Identify which cell holds the provided text, then report its (X, Y) central coordinate. 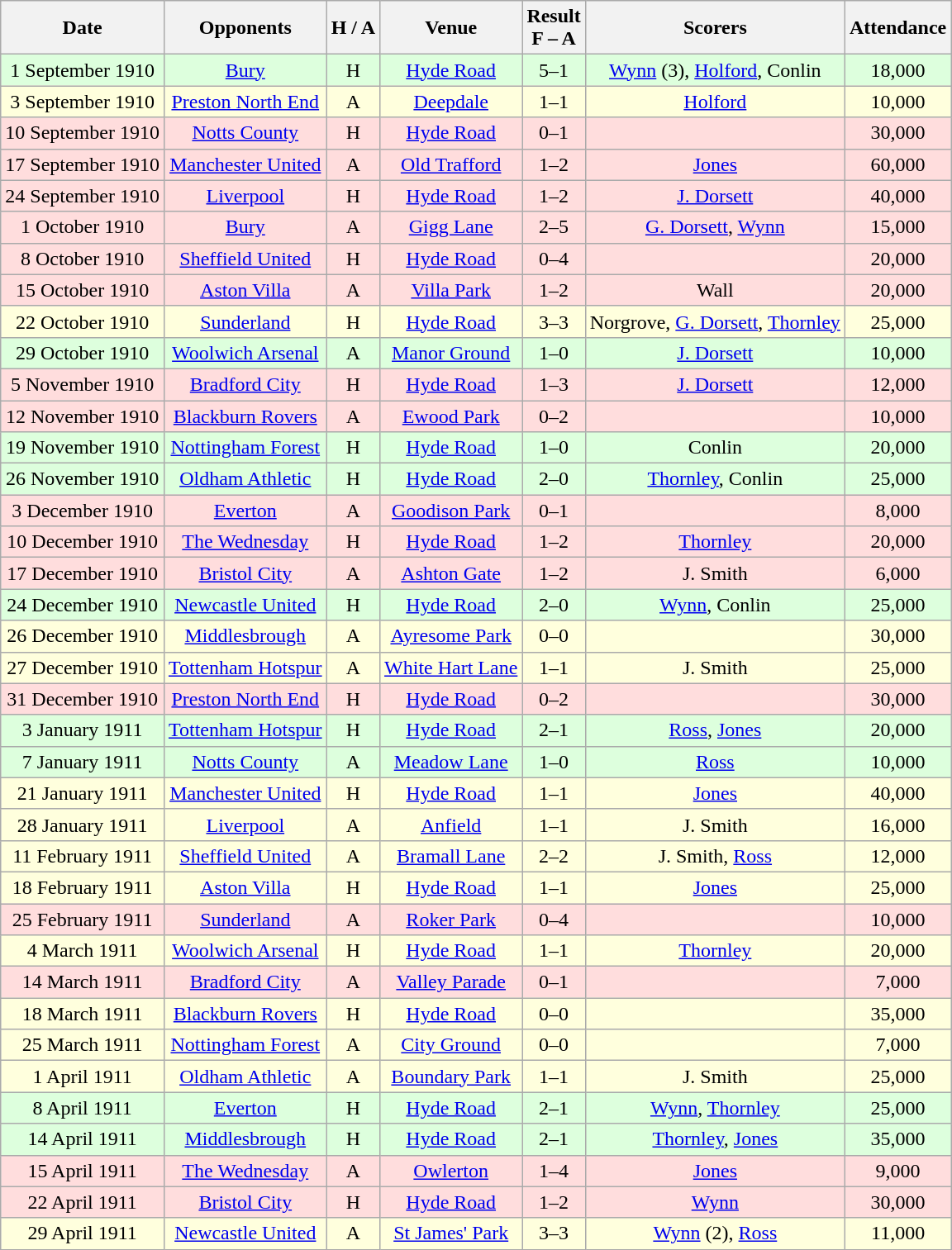
Goodison Park (451, 511)
3 December 1910 (83, 511)
G. Dorsett, Wynn (715, 227)
City Ground (451, 1045)
60,000 (897, 164)
ResultF – A (554, 28)
Ayresome Park (451, 636)
Bramall Lane (451, 856)
Attendance (897, 28)
Roker Park (451, 920)
25 March 1911 (83, 1045)
Scorers (715, 28)
Thornley, Jones (715, 1139)
Ewood Park (451, 416)
14 April 1911 (83, 1139)
7 January 1911 (83, 762)
8 October 1910 (83, 259)
Gigg Lane (451, 227)
24 September 1910 (83, 196)
29 October 1910 (83, 353)
24 December 1910 (83, 605)
19 November 1910 (83, 448)
H / A (353, 28)
White Hart Lane (451, 668)
26 November 1910 (83, 479)
10 December 1910 (83, 542)
25 February 1911 (83, 920)
17 September 1910 (83, 164)
1–3 (554, 384)
22 April 1911 (83, 1202)
9,000 (897, 1171)
10 September 1910 (83, 133)
Ashton Gate (451, 573)
J. Smith, Ross (715, 856)
Opponents (245, 28)
Wynn, Conlin (715, 605)
Venue (451, 28)
Valley Parade (451, 982)
15 October 1910 (83, 290)
17 December 1910 (83, 573)
21 January 1911 (83, 793)
Conlin (715, 448)
Deepdale (451, 102)
Wynn (3), Holford, Conlin (715, 70)
31 December 1910 (83, 699)
1 April 1911 (83, 1077)
1 September 1910 (83, 70)
Meadow Lane (451, 762)
Wynn, Thornley (715, 1108)
Villa Park (451, 290)
6,000 (897, 573)
8 April 1911 (83, 1108)
Wynn (2), Ross (715, 1233)
28 January 1911 (83, 825)
Date (83, 28)
Thornley, Conlin (715, 479)
14 March 1911 (83, 982)
5 November 1910 (83, 384)
1 October 1910 (83, 227)
Wall (715, 290)
29 April 1911 (83, 1233)
Old Trafford (451, 164)
Boundary Park (451, 1077)
11,000 (897, 1233)
22 October 1910 (83, 321)
Manor Ground (451, 353)
18 March 1911 (83, 1014)
15 April 1911 (83, 1171)
St James' Park (451, 1233)
Anfield (451, 825)
18 February 1911 (83, 887)
15,000 (897, 227)
12 November 1910 (83, 416)
16,000 (897, 825)
2–2 (554, 856)
2–5 (554, 227)
27 December 1910 (83, 668)
3 January 1911 (83, 730)
Owlerton (451, 1171)
5–1 (554, 70)
11 February 1911 (83, 856)
26 December 1910 (83, 636)
8,000 (897, 511)
4 March 1911 (83, 951)
Holford (715, 102)
Wynn (715, 1202)
Ross, Jones (715, 730)
Norgrove, G. Dorsett, Thornley (715, 321)
1–4 (554, 1171)
Ross (715, 762)
3 September 1910 (83, 102)
18,000 (897, 70)
